Output the (x, y) coordinate of the center of the cell containing the given text.  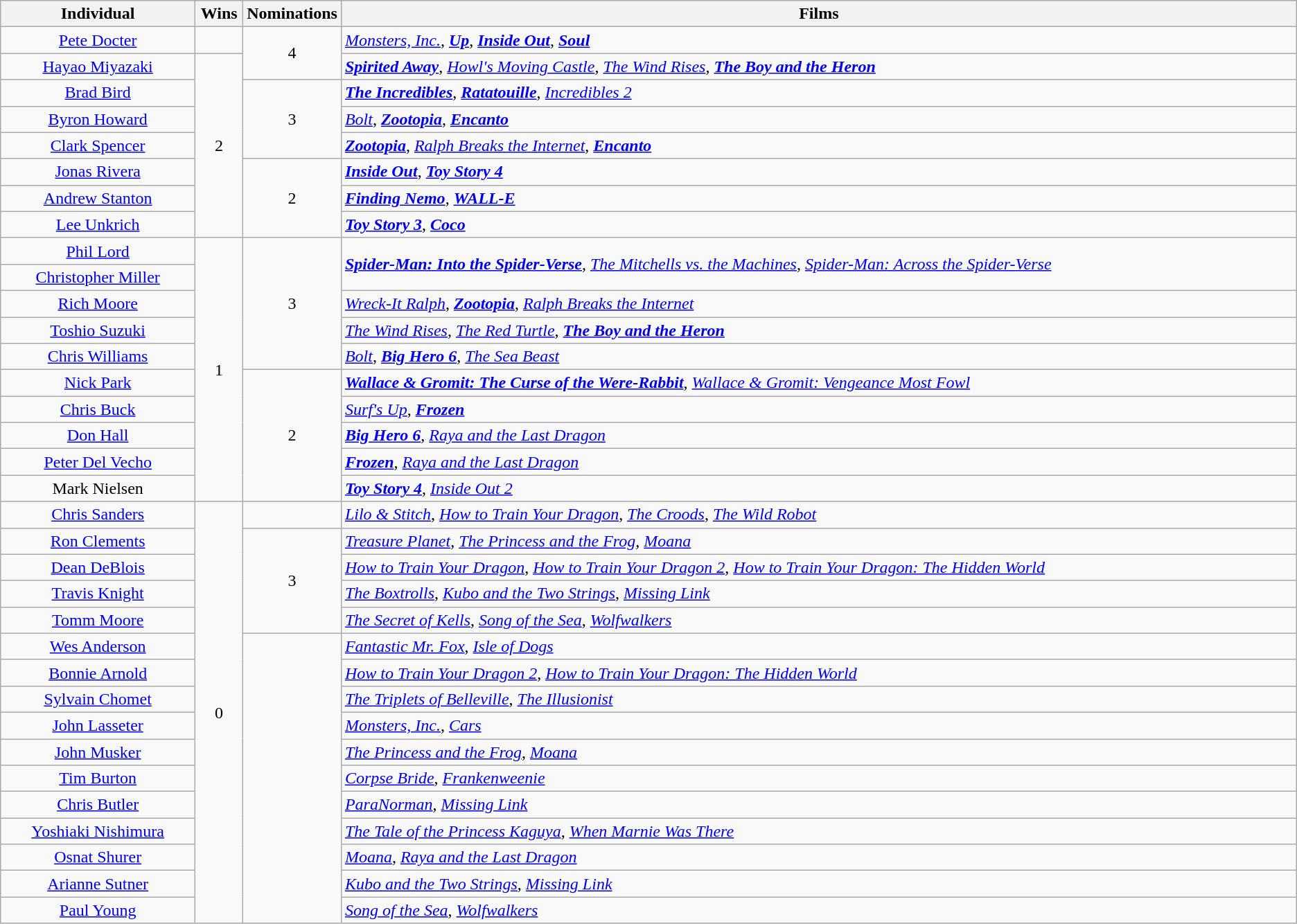
Moana, Raya and the Last Dragon (819, 858)
Films (819, 14)
Inside Out, Toy Story 4 (819, 172)
Andrew Stanton (98, 198)
The Tale of the Princess Kaguya, When Marnie Was There (819, 831)
Toy Story 3, Coco (819, 224)
Bolt, Zootopia, Encanto (819, 119)
The Wind Rises, The Red Turtle, The Boy and the Heron (819, 330)
Wreck-It Ralph, Zootopia, Ralph Breaks the Internet (819, 303)
Fantastic Mr. Fox, Isle of Dogs (819, 646)
Spider-Man: Into the Spider-Verse, The Mitchells vs. the Machines, Spider-Man: Across the Spider-Verse (819, 264)
Chris Buck (98, 409)
Osnat Shurer (98, 858)
Toy Story 4, Inside Out 2 (819, 488)
Big Hero 6, Raya and the Last Dragon (819, 436)
Brad Bird (98, 93)
Bolt, Big Hero 6, The Sea Beast (819, 357)
Individual (98, 14)
The Incredibles, Ratatouille, Incredibles 2 (819, 93)
Kubo and the Two Strings, Missing Link (819, 884)
Travis Knight (98, 594)
How to Train Your Dragon 2, How to Train Your Dragon: The Hidden World (819, 673)
ParaNorman, Missing Link (819, 805)
Arianne Sutner (98, 884)
Lee Unkrich (98, 224)
Monsters, Inc., Up, Inside Out, Soul (819, 40)
Finding Nemo, WALL-E (819, 198)
Frozen, Raya and the Last Dragon (819, 462)
Song of the Sea, Wolfwalkers (819, 910)
4 (292, 53)
Tomm Moore (98, 620)
Peter Del Vecho (98, 462)
Jonas Rivera (98, 172)
Clark Spencer (98, 145)
The Triplets of Belleville, The Illusionist (819, 699)
Pete Docter (98, 40)
Corpse Bride, Frankenweenie (819, 779)
Treasure Planet, The Princess and the Frog, Moana (819, 541)
Bonnie Arnold (98, 673)
Surf's Up, Frozen (819, 409)
Phil Lord (98, 251)
Paul Young (98, 910)
Wes Anderson (98, 646)
Wins (219, 14)
John Musker (98, 752)
Don Hall (98, 436)
Spirited Away, Howl's Moving Castle, The Wind Rises, The Boy and the Heron (819, 66)
0 (219, 712)
Chris Butler (98, 805)
Monsters, Inc., Cars (819, 725)
Toshio Suzuki (98, 330)
Chris Sanders (98, 515)
John Lasseter (98, 725)
Hayao Miyazaki (98, 66)
Rich Moore (98, 303)
Zootopia, Ralph Breaks the Internet, Encanto (819, 145)
Ron Clements (98, 541)
Dean DeBlois (98, 567)
Lilo & Stitch, How to Train Your Dragon, The Croods, The Wild Robot (819, 515)
Tim Burton (98, 779)
The Princess and the Frog, Moana (819, 752)
Christopher Miller (98, 277)
Yoshiaki Nishimura (98, 831)
Nominations (292, 14)
Byron Howard (98, 119)
The Secret of Kells, Song of the Sea, Wolfwalkers (819, 620)
Sylvain Chomet (98, 699)
Wallace & Gromit: The Curse of the Were-Rabbit, Wallace & Gromit: Vengeance Most Fowl (819, 383)
The Boxtrolls, Kubo and the Two Strings, Missing Link (819, 594)
Mark Nielsen (98, 488)
Nick Park (98, 383)
Chris Williams (98, 357)
1 (219, 370)
How to Train Your Dragon, How to Train Your Dragon 2, How to Train Your Dragon: The Hidden World (819, 567)
